Return (X, Y) of the center of cell containing provided text 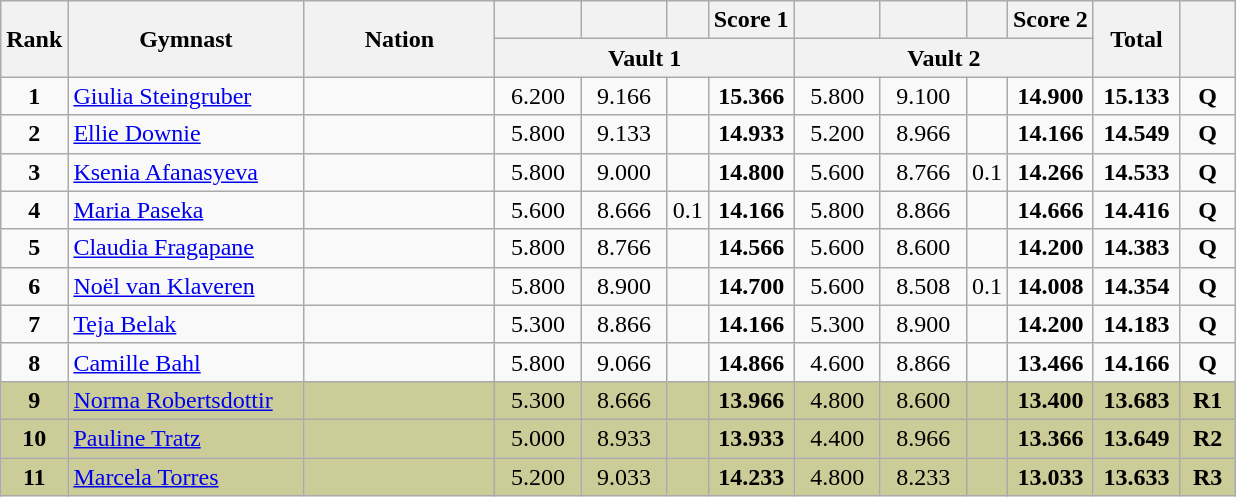
14.416 (1136, 210)
14.549 (1136, 134)
Marcela Torres (186, 477)
Noël van Klaveren (186, 286)
3 (34, 172)
13.033 (1050, 477)
14.800 (751, 172)
14.233 (751, 477)
9.066 (624, 362)
Giulia Steingruber (186, 96)
Gymnast (186, 39)
Vault 1 (644, 58)
13.649 (1136, 438)
4.600 (837, 362)
14.933 (751, 134)
7 (34, 324)
8.233 (923, 477)
Ksenia Afanasyeva (186, 172)
Maria Paseka (186, 210)
13.466 (1050, 362)
9.100 (923, 96)
Vault 2 (944, 58)
Nation (400, 39)
14.900 (1050, 96)
Norma Robertsdottir (186, 400)
5.000 (538, 438)
13.683 (1136, 400)
14.866 (751, 362)
2 (34, 134)
8.933 (624, 438)
15.366 (751, 96)
11 (34, 477)
Ellie Downie (186, 134)
Claudia Fragapane (186, 248)
15.133 (1136, 96)
14.533 (1136, 172)
Total (1136, 39)
Teja Belak (186, 324)
14.566 (751, 248)
13.933 (751, 438)
14.183 (1136, 324)
R1 (1208, 400)
R2 (1208, 438)
10 (34, 438)
14.383 (1136, 248)
14.266 (1050, 172)
4 (34, 210)
9.000 (624, 172)
8.508 (923, 286)
14.666 (1050, 210)
13.366 (1050, 438)
14.354 (1136, 286)
8 (34, 362)
9 (34, 400)
14.008 (1050, 286)
6.200 (538, 96)
Score 1 (751, 20)
9.033 (624, 477)
R3 (1208, 477)
9.133 (624, 134)
5 (34, 248)
6 (34, 286)
4.400 (837, 438)
Pauline Tratz (186, 438)
9.166 (624, 96)
13.633 (1136, 477)
13.400 (1050, 400)
Camille Bahl (186, 362)
13.966 (751, 400)
14.700 (751, 286)
1 (34, 96)
Rank (34, 39)
Score 2 (1050, 20)
